Provide the [X, Y] coordinate of the cell's center where the given text is located.  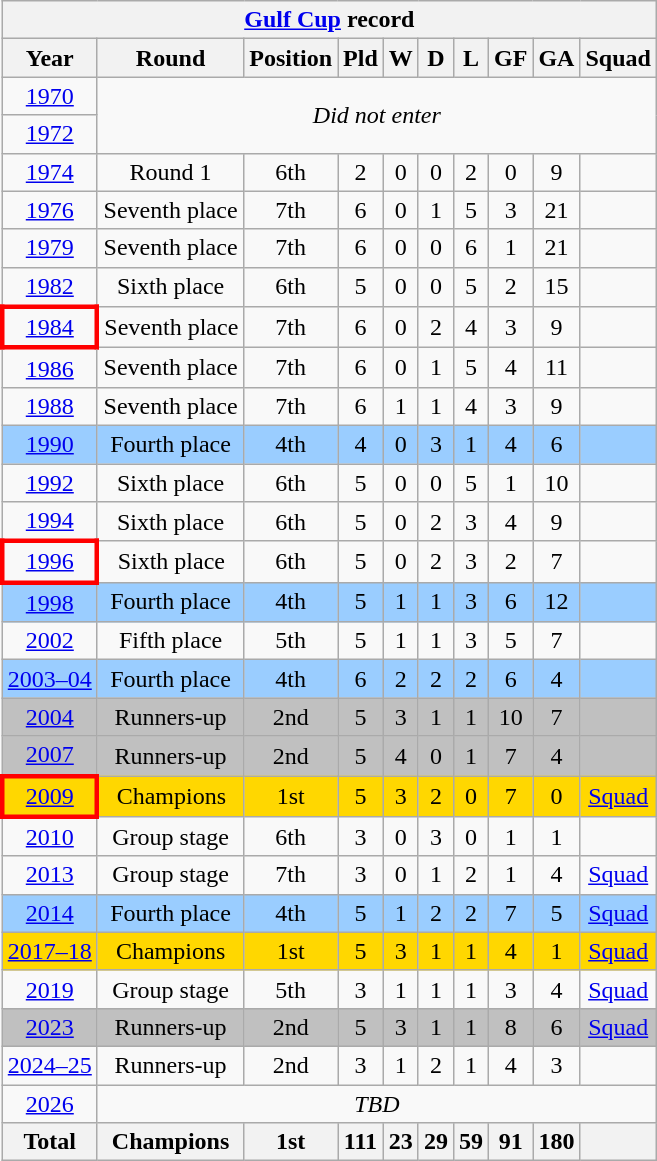
1998 [50, 602]
2010 [50, 837]
1984 [50, 328]
1972 [50, 134]
L [470, 58]
2024–25 [50, 1065]
Round 1 [170, 172]
Pld [361, 58]
2002 [50, 641]
Round [170, 58]
2009 [50, 796]
1994 [50, 522]
1974 [50, 172]
D [436, 58]
2026 [50, 1103]
Fifth place [170, 641]
1988 [50, 406]
GF [511, 58]
111 [361, 1142]
Position [291, 58]
2023 [50, 1027]
1992 [50, 483]
1990 [50, 444]
2019 [50, 989]
Year [50, 58]
TBD [376, 1103]
2003–04 [50, 679]
1982 [50, 287]
1986 [50, 368]
59 [470, 1142]
2013 [50, 875]
2007 [50, 756]
29 [436, 1142]
91 [511, 1142]
2014 [50, 913]
2017–18 [50, 951]
15 [556, 287]
Did not enter [376, 115]
W [400, 58]
1996 [50, 562]
1979 [50, 248]
12 [556, 602]
23 [400, 1142]
GA [556, 58]
8 [511, 1027]
1976 [50, 210]
11 [556, 368]
Total [50, 1142]
180 [556, 1142]
Gulf Cup record [329, 20]
2004 [50, 717]
1970 [50, 96]
